Determine the (X, Y) coordinate at the center of the cell enclosing the given text.  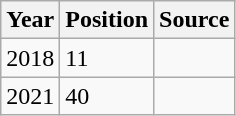
11 (107, 58)
40 (107, 96)
Source (194, 20)
2018 (30, 58)
2021 (30, 96)
Year (30, 20)
Position (107, 20)
